Find where the given text appears and provide that cell's center as (X, Y) coordinate. 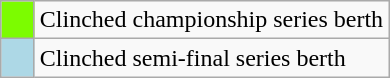
Clinched semi-final series berth (211, 58)
Clinched championship series berth (211, 20)
